From the cell containing the given text, extract its center point as (x, y) coordinate. 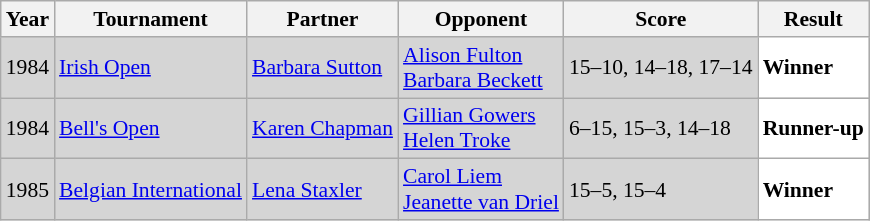
Belgian International (150, 190)
Alison Fulton Barbara Beckett (481, 68)
Bell's Open (150, 128)
Result (814, 19)
6–15, 15–3, 14–18 (661, 128)
Partner (322, 19)
Score (661, 19)
15–5, 15–4 (661, 190)
Year (28, 19)
Opponent (481, 19)
Barbara Sutton (322, 68)
Lena Staxler (322, 190)
Carol Liem Jeanette van Driel (481, 190)
Runner-up (814, 128)
Karen Chapman (322, 128)
Irish Open (150, 68)
15–10, 14–18, 17–14 (661, 68)
Tournament (150, 19)
1985 (28, 190)
Gillian Gowers Helen Troke (481, 128)
